For the text-containing cell, return its midpoint in (x, y) coordinate format. 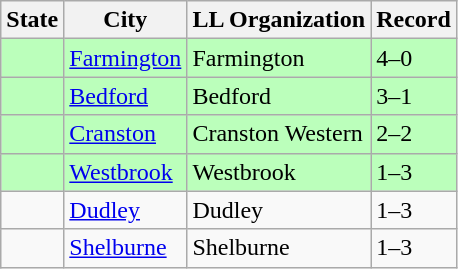
2–2 (414, 134)
3–1 (414, 96)
City (126, 20)
LL Organization (279, 20)
Record (414, 20)
4–0 (414, 58)
State (32, 20)
Cranston (126, 134)
Cranston Western (279, 134)
